Locate the cell with the specified text and output its [x, y] center coordinate. 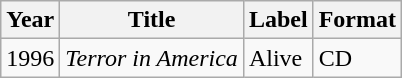
Terror in America [152, 58]
Label [278, 20]
Alive [278, 58]
Year [30, 20]
1996 [30, 58]
Title [152, 20]
CD [357, 58]
Format [357, 20]
